Capture the cell that displays the provided text and extract its (x, y) central coordinate. 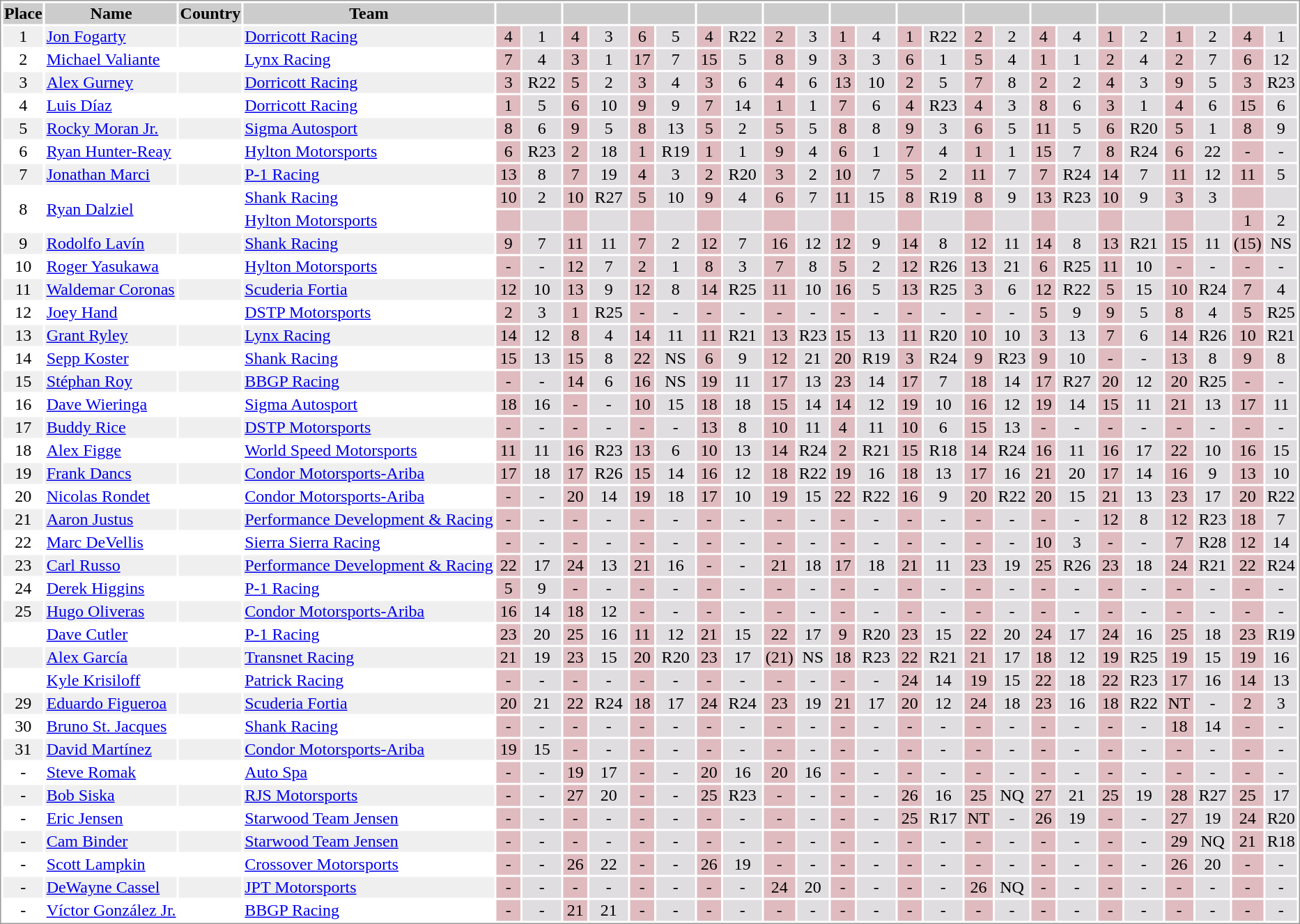
Carl Russo (111, 565)
JPT Motorsports (369, 887)
Name (111, 13)
Steve Romak (111, 773)
Eduardo Figueroa (111, 703)
Kyle Krisiloff (111, 681)
R28 (1213, 543)
World Speed Motorsports (369, 451)
Sierra Sierra Racing (369, 543)
Grant Ryley (111, 335)
Cam Binder (111, 841)
Luis Díaz (111, 105)
Bob Siska (111, 795)
David Martínez (111, 749)
Transnet Racing (369, 657)
Rocky Moran Jr. (111, 129)
Scott Lampkin (111, 865)
DeWayne Cassel (111, 887)
Stéphan Roy (111, 381)
Derek Higgins (111, 589)
RJS Motorsports (369, 795)
Rodolfo Lavín (111, 243)
Hugo Oliveras (111, 611)
R17 (943, 819)
28 (1179, 795)
30 (23, 727)
Buddy Rice (111, 427)
Roger Yasukawa (111, 267)
Marc DeVellis (111, 543)
Crossover Motorsports (369, 865)
Ryan Hunter-Reay (111, 151)
Víctor González Jr. (111, 911)
Auto Spa (369, 773)
Eric Jensen (111, 819)
Bruno St. Jacques (111, 727)
Country (210, 13)
Sepp Koster (111, 359)
Frank Dancs (111, 473)
31 (23, 749)
Dave Wieringa (111, 405)
Jon Fogarty (111, 37)
(15) (1247, 243)
Alex García (111, 657)
Alex Gurney (111, 83)
Aaron Justus (111, 519)
Team (369, 13)
Waldemar Coronas (111, 289)
Place (23, 13)
Joey Hand (111, 313)
Alex Figge (111, 451)
Nicolas Rondet (111, 497)
(21) (779, 657)
Patrick Racing (369, 681)
Michael Valiante (111, 59)
Jonathan Marci (111, 175)
Dave Cutler (111, 635)
Ryan Dalziel (111, 209)
